Find where the given text appears and provide that cell's center as (x, y) coordinate. 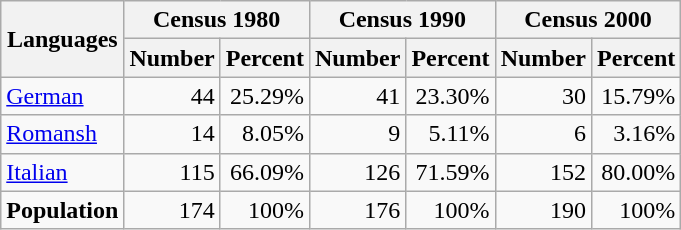
152 (543, 172)
3.16% (636, 134)
71.59% (450, 172)
176 (357, 210)
9 (357, 134)
115 (172, 172)
174 (172, 210)
80.00% (636, 172)
Census 1980 (217, 20)
Italian (62, 172)
5.11% (450, 134)
30 (543, 96)
190 (543, 210)
23.30% (450, 96)
8.05% (264, 134)
14 (172, 134)
Census 1990 (402, 20)
66.09% (264, 172)
41 (357, 96)
Languages (62, 39)
Census 2000 (588, 20)
15.79% (636, 96)
Romansh (62, 134)
German (62, 96)
44 (172, 96)
126 (357, 172)
Population (62, 210)
25.29% (264, 96)
6 (543, 134)
